Identify which cell holds the provided text, then report its [X, Y] central coordinate. 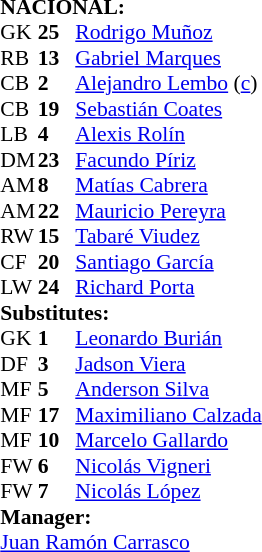
7 [57, 491]
10 [57, 441]
Marcelo Gallardo [168, 441]
Mauricio Pereyra [168, 211]
LB [19, 135]
6 [57, 466]
1 [57, 339]
Alexis Rolín [168, 135]
22 [57, 211]
Nicolás Vigneri [168, 466]
Santiago García [168, 262]
Gabriel Marques [168, 58]
17 [57, 415]
Substitutes: [130, 313]
Sebastián Coates [168, 109]
Matías Cabrera [168, 185]
Rodrigo Muñoz [168, 33]
DF [19, 364]
4 [57, 135]
15 [57, 237]
CF [19, 262]
Tabaré Viudez [168, 237]
5 [57, 389]
Richard Porta [168, 287]
8 [57, 185]
Manager: [130, 517]
Anderson Silva [168, 389]
Facundo Píriz [168, 160]
Alejandro Lembo (c) [168, 83]
24 [57, 287]
RW [19, 237]
RB [19, 58]
13 [57, 58]
23 [57, 160]
Leonardo Burián [168, 339]
2 [57, 83]
25 [57, 33]
Maximiliano Calzada [168, 415]
Nicolás López [168, 491]
3 [57, 364]
Jadson Viera [168, 364]
DM [19, 160]
19 [57, 109]
LW [19, 287]
20 [57, 262]
